Determine the [X, Y] coordinate at the center of the cell enclosing the given text.  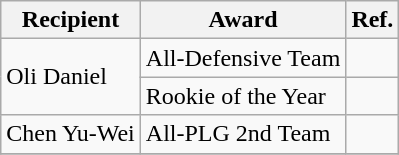
All-Defensive Team [243, 58]
Ref. [372, 20]
Oli Daniel [71, 77]
Recipient [71, 20]
Rookie of the Year [243, 96]
All-PLG 2nd Team [243, 134]
Chen Yu-Wei [71, 134]
Award [243, 20]
